Search for the cell housing the specified text and yield its (x, y) center coordinate. 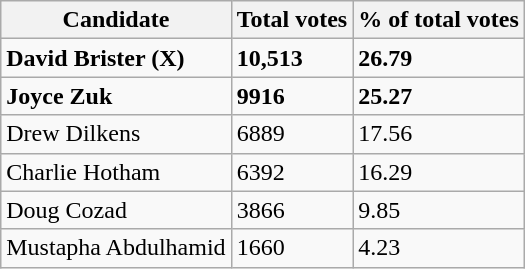
Drew Dilkens (116, 134)
Charlie Hotham (116, 172)
Doug Cozad (116, 210)
9916 (292, 96)
25.27 (439, 96)
3866 (292, 210)
1660 (292, 248)
10,513 (292, 58)
26.79 (439, 58)
David Brister (X) (116, 58)
16.29 (439, 172)
Total votes (292, 20)
17.56 (439, 134)
Joyce Zuk (116, 96)
% of total votes (439, 20)
9.85 (439, 210)
Candidate (116, 20)
Mustapha Abdulhamid (116, 248)
4.23 (439, 248)
6889 (292, 134)
6392 (292, 172)
